Return the (X, Y) coordinate for the center point of the cell that contains the specified text.  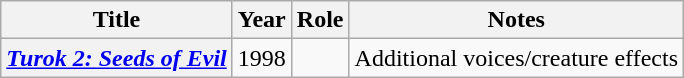
Notes (516, 20)
Title (116, 20)
1998 (262, 58)
Additional voices/creature effects (516, 58)
Role (320, 20)
Turok 2: Seeds of Evil (116, 58)
Year (262, 20)
